Provide the (x, y) coordinate of the cell's center where the given text is located.  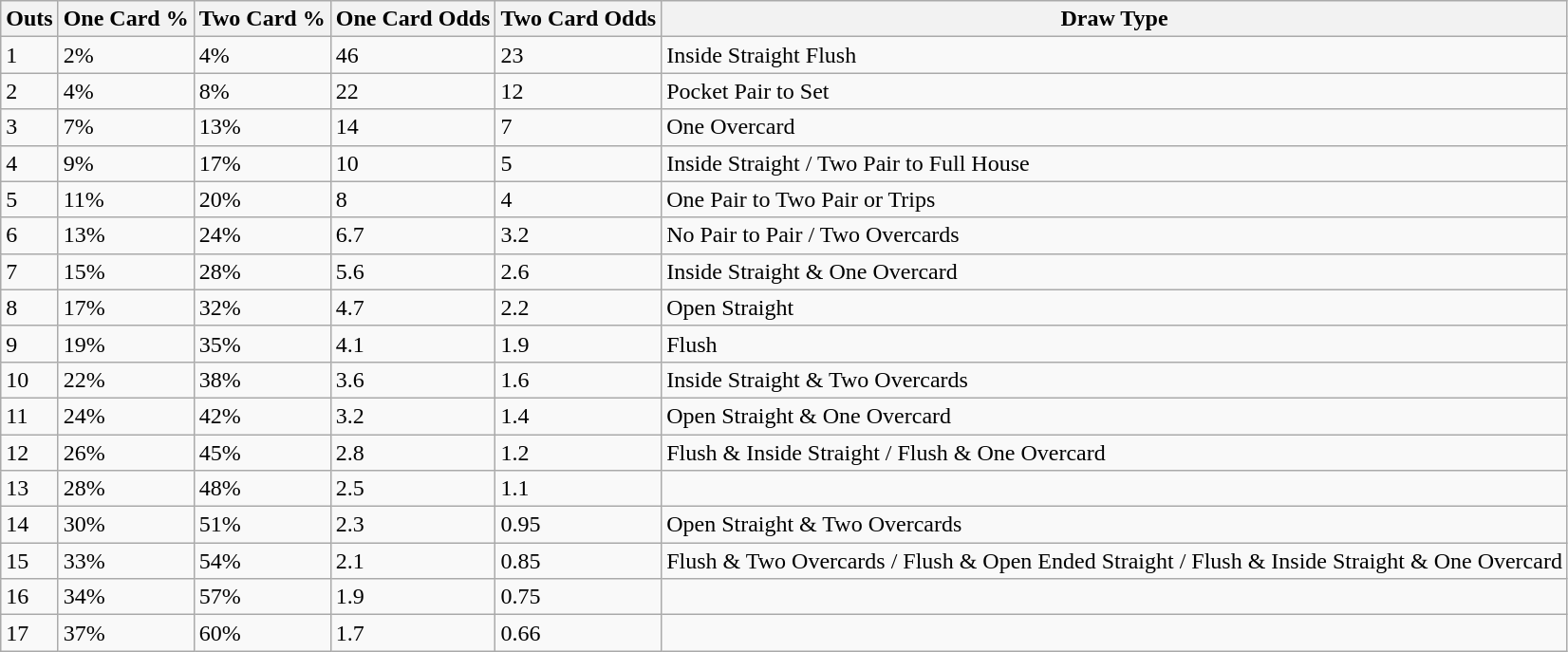
33% (125, 561)
5.6 (413, 271)
8% (262, 91)
2.2 (579, 307)
0.85 (579, 561)
30% (125, 525)
1.2 (579, 453)
Open Straight & Two Overcards (1114, 525)
20% (262, 199)
Pocket Pair to Set (1114, 91)
54% (262, 561)
Inside Straight & Two Overcards (1114, 380)
Draw Type (1114, 19)
46 (413, 55)
1.4 (579, 416)
2 (29, 91)
3 (29, 127)
34% (125, 597)
51% (262, 525)
One Overcard (1114, 127)
2.3 (413, 525)
57% (262, 597)
1.7 (413, 633)
11% (125, 199)
16 (29, 597)
2.6 (579, 271)
6 (29, 235)
Inside Straight Flush (1114, 55)
0.66 (579, 633)
4.1 (413, 344)
32% (262, 307)
2.8 (413, 453)
0.75 (579, 597)
45% (262, 453)
22% (125, 380)
Two Card % (262, 19)
42% (262, 416)
9 (29, 344)
One Pair to Two Pair or Trips (1114, 199)
3.6 (413, 380)
One Card Odds (413, 19)
17 (29, 633)
Flush (1114, 344)
11 (29, 416)
13 (29, 489)
Inside Straight / Two Pair to Full House (1114, 163)
23 (579, 55)
One Card % (125, 19)
6.7 (413, 235)
38% (262, 380)
26% (125, 453)
0.95 (579, 525)
1.1 (579, 489)
19% (125, 344)
37% (125, 633)
2% (125, 55)
2.5 (413, 489)
1.6 (579, 380)
9% (125, 163)
60% (262, 633)
Open Straight (1114, 307)
48% (262, 489)
Outs (29, 19)
15 (29, 561)
Open Straight & One Overcard (1114, 416)
4.7 (413, 307)
15% (125, 271)
Flush & Inside Straight / Flush & One Overcard (1114, 453)
Two Card Odds (579, 19)
Inside Straight & One Overcard (1114, 271)
7% (125, 127)
1 (29, 55)
35% (262, 344)
22 (413, 91)
2.1 (413, 561)
No Pair to Pair / Two Overcards (1114, 235)
Flush & Two Overcards / Flush & Open Ended Straight / Flush & Inside Straight & One Overcard (1114, 561)
